Detect which cell encompasses the target text, then output its [x, y] center coordinate. 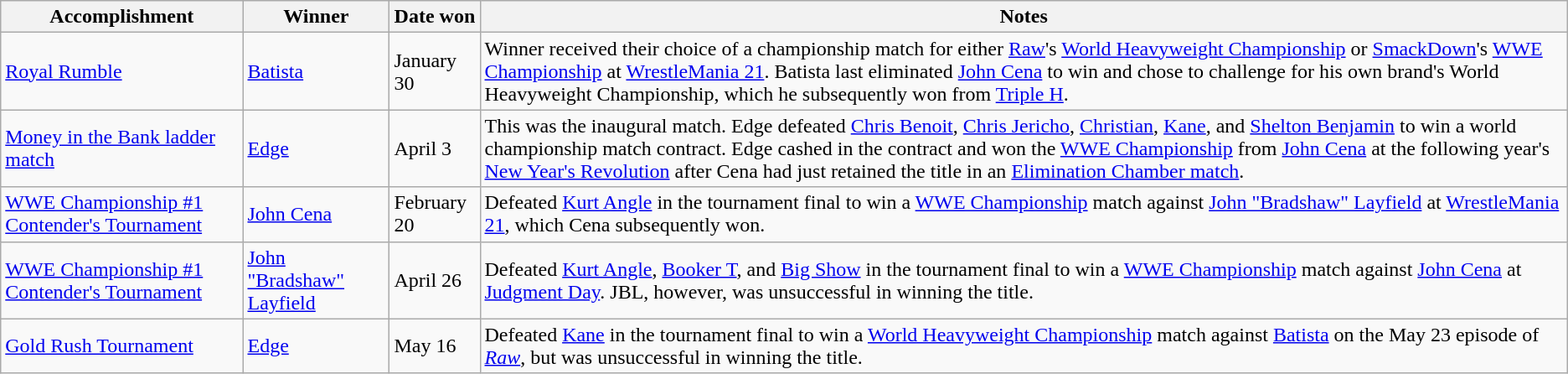
Winner [317, 17]
May 16 [435, 345]
April 26 [435, 280]
Batista [317, 71]
Gold Rush Tournament [122, 345]
February 20 [435, 215]
John Cena [317, 215]
April 3 [435, 148]
Money in the Bank ladder match [122, 148]
January 30 [435, 71]
Date won [435, 17]
Notes [1024, 17]
Royal Rumble [122, 71]
John "Bradshaw" Layfield [317, 280]
Accomplishment [122, 17]
